Find where the given text appears and provide that cell's center as [x, y] coordinate. 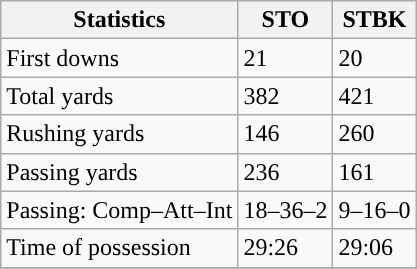
21 [286, 58]
382 [286, 96]
161 [374, 172]
Passing: Comp–Att–Int [120, 210]
Time of possession [120, 248]
236 [286, 172]
STO [286, 20]
29:26 [286, 248]
Passing yards [120, 172]
Rushing yards [120, 134]
260 [374, 134]
421 [374, 96]
First downs [120, 58]
9–16–0 [374, 210]
20 [374, 58]
18–36–2 [286, 210]
Total yards [120, 96]
STBK [374, 20]
146 [286, 134]
29:06 [374, 248]
Statistics [120, 20]
